Provide the (X, Y) coordinate of the cell's center where the given text is located.  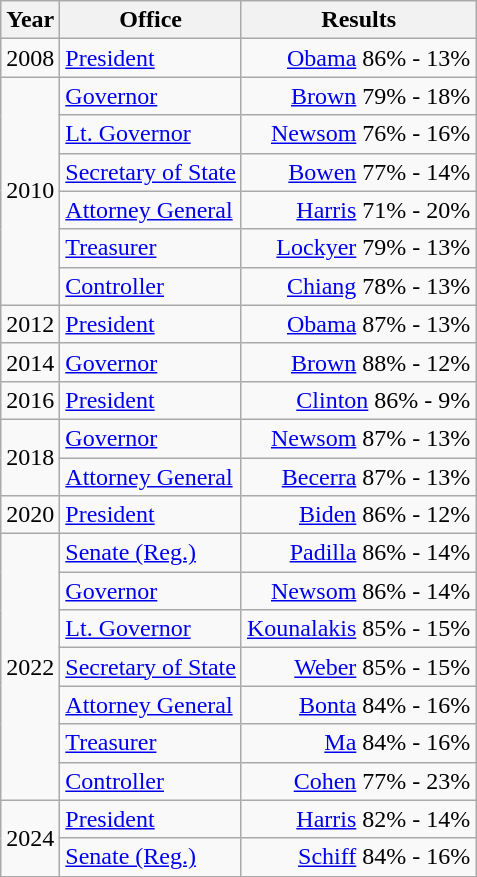
Newsom 86% - 14% (358, 591)
Office (151, 20)
Bowen 77% - 14% (358, 172)
Obama 87% - 13% (358, 324)
Ma 84% - 16% (358, 743)
Brown 88% - 12% (358, 362)
Results (358, 20)
2016 (30, 400)
2020 (30, 515)
Weber 85% - 15% (358, 667)
Newsom 76% - 16% (358, 134)
Padilla 86% - 14% (358, 553)
2024 (30, 838)
2022 (30, 667)
2014 (30, 362)
Harris 71% - 20% (358, 210)
2018 (30, 457)
2010 (30, 191)
Kounalakis 85% - 15% (358, 629)
Biden 86% - 12% (358, 515)
Brown 79% - 18% (358, 96)
2012 (30, 324)
Chiang 78% - 13% (358, 286)
Newsom 87% - 13% (358, 438)
Obama 86% - 13% (358, 58)
Harris 82% - 14% (358, 819)
Bonta 84% - 16% (358, 705)
Becerra 87% - 13% (358, 477)
Clinton 86% - 9% (358, 400)
Lockyer 79% - 13% (358, 248)
Schiff 84% - 16% (358, 857)
2008 (30, 58)
Year (30, 20)
Cohen 77% - 23% (358, 781)
